Find where the given text appears and provide that cell's center as [X, Y] coordinate. 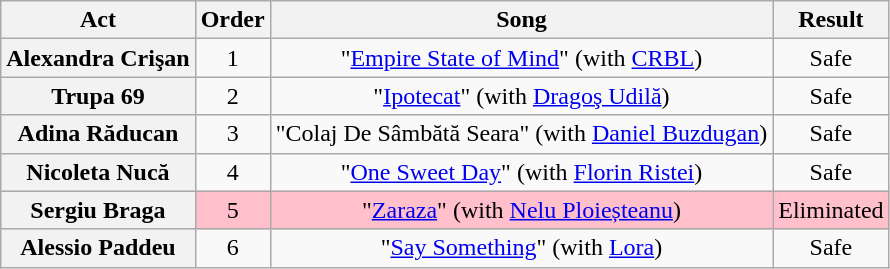
"One Sweet Day" (with Florin Ristei) [522, 172]
Act [98, 20]
4 [232, 172]
5 [232, 210]
Sergiu Braga [98, 210]
6 [232, 248]
Result [831, 20]
Adina Răducan [98, 134]
"Colaj De Sâmbătă Seara" (with Daniel Buzdugan) [522, 134]
3 [232, 134]
1 [232, 58]
Eliminated [831, 210]
Nicoleta Nucă [98, 172]
"Empire State of Mind" (with CRBL) [522, 58]
"Zaraza" (with Nelu Ploieșteanu) [522, 210]
"Say Something" (with Lora) [522, 248]
Alexandra Crişan [98, 58]
"Ipotecat" (with Dragoş Udilă) [522, 96]
Order [232, 20]
Song [522, 20]
2 [232, 96]
Trupa 69 [98, 96]
Alessio Paddeu [98, 248]
